Determine the (X, Y) coordinate at the center of the cell enclosing the given text.  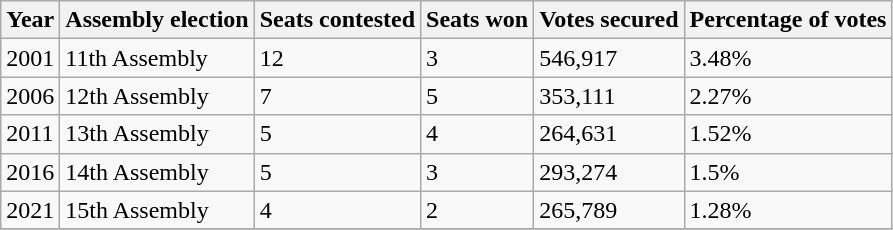
2016 (30, 172)
15th Assembly (157, 210)
264,631 (609, 134)
12 (337, 58)
546,917 (609, 58)
14th Assembly (157, 172)
265,789 (609, 210)
12th Assembly (157, 96)
13th Assembly (157, 134)
2006 (30, 96)
11th Assembly (157, 58)
Assembly election (157, 20)
3.48% (788, 58)
2.27% (788, 96)
2021 (30, 210)
1.5% (788, 172)
2001 (30, 58)
293,274 (609, 172)
1.28% (788, 210)
Seats contested (337, 20)
1.52% (788, 134)
Seats won (478, 20)
7 (337, 96)
353,111 (609, 96)
Votes secured (609, 20)
2 (478, 210)
Percentage of votes (788, 20)
Year (30, 20)
2011 (30, 134)
